Capture the cell that displays the provided text and extract its [x, y] central coordinate. 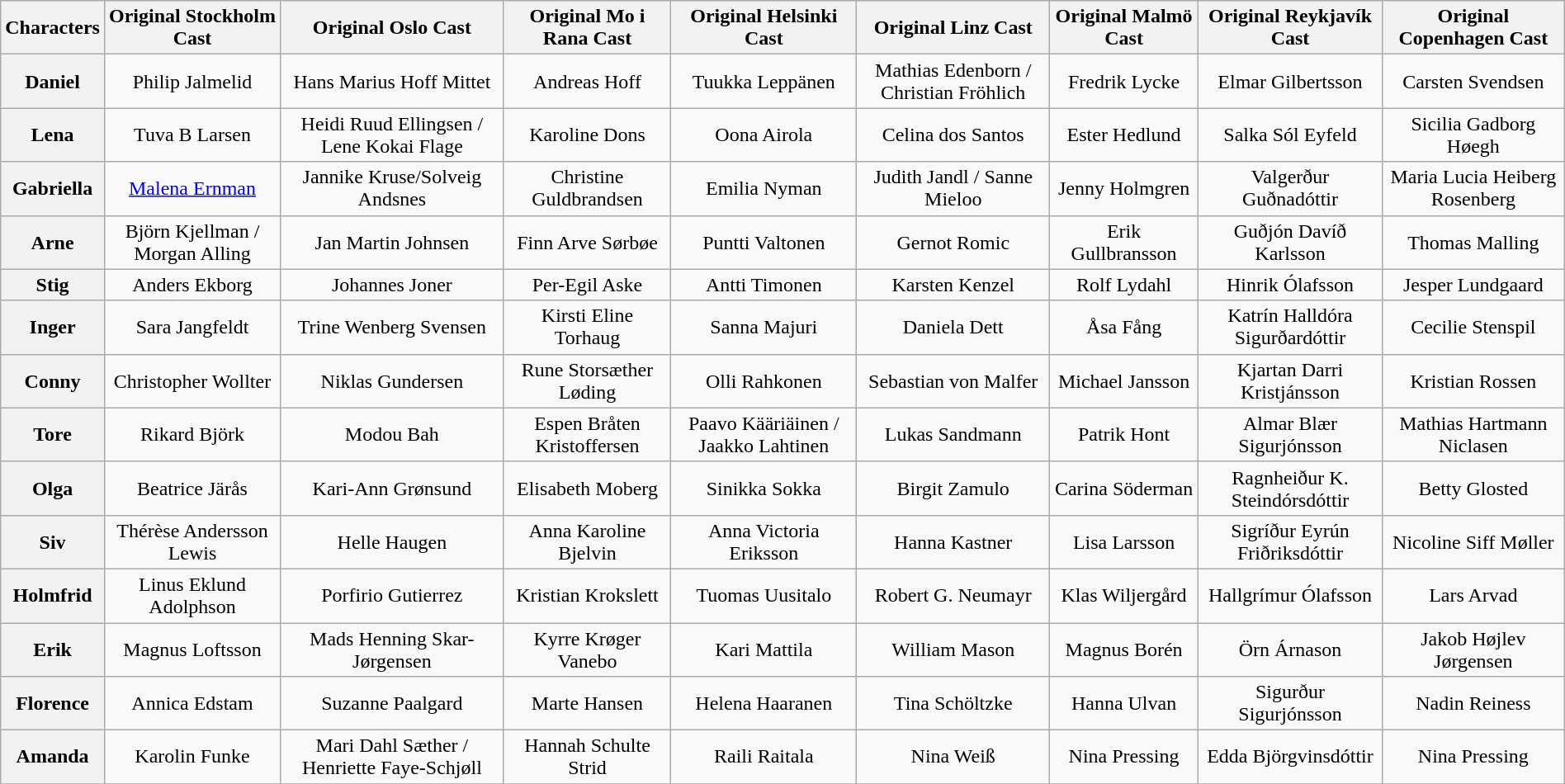
Mathias Hartmann Niclasen [1473, 434]
Michael Jansson [1124, 381]
Birgit Zamulo [953, 489]
Ester Hedlund [1124, 135]
Johannes Joner [393, 285]
Olli Rahkonen [764, 381]
Hanna Kastner [953, 541]
Philip Jalmelid [191, 81]
Katrín Halldóra Sigurðardóttir [1291, 327]
Almar Blær Sigurjónsson [1291, 434]
Characters [53, 28]
Jesper Lundgaard [1473, 285]
Sigríður Eyrún Friðriksdóttir [1291, 541]
Carsten Svendsen [1473, 81]
Porfirio Gutierrez [393, 596]
Florence [53, 703]
Betty Glosted [1473, 489]
Jan Martin Johnsen [393, 243]
Lisa Larsson [1124, 541]
Anna Victoria Eriksson [764, 541]
Kristian Rossen [1473, 381]
Kari-Ann Grønsund [393, 489]
Oona Airola [764, 135]
Daniela Dett [953, 327]
Hinrik Ólafsson [1291, 285]
Hallgrímur Ólafsson [1291, 596]
Celina dos Santos [953, 135]
Original Copenhagen Cast [1473, 28]
Elisabeth Moberg [588, 489]
Judith Jandl / Sanne Mieloo [953, 188]
Kirsti Eline Torhaug [588, 327]
Original Helsinki Cast [764, 28]
Rune Storsæther Løding [588, 381]
Thomas Malling [1473, 243]
Niklas Gundersen [393, 381]
Paavo Kääriäinen / Jaakko Lahtinen [764, 434]
Erik [53, 649]
Andreas Hoff [588, 81]
Mads Henning Skar-Jørgensen [393, 649]
Karsten Kenzel [953, 285]
Cecilie Stenspil [1473, 327]
Gernot Romic [953, 243]
Sigurður Sigurjónsson [1291, 703]
Anders Ekborg [191, 285]
Kari Mattila [764, 649]
Beatrice Järås [191, 489]
Thérèse Andersson Lewis [191, 541]
Siv [53, 541]
Jakob Højlev Jørgensen [1473, 649]
Antti Timonen [764, 285]
Puntti Valtonen [764, 243]
Heidi Ruud Ellingsen / Lene Kokai Flage [393, 135]
Tuukka Leppänen [764, 81]
Robert G. Neumayr [953, 596]
Holmfrid [53, 596]
Mathias Edenborn / Christian Fröhlich [953, 81]
Mari Dahl Sæther / Henriette Faye-Schjøll [393, 758]
Jenny Holmgren [1124, 188]
Christopher Wollter [191, 381]
Karoline Dons [588, 135]
Kjartan Darri Kristjánsson [1291, 381]
Olga [53, 489]
Conny [53, 381]
Per-Egil Aske [588, 285]
Rolf Lydahl [1124, 285]
Sicilia Gadborg Høegh [1473, 135]
Helle Haugen [393, 541]
Kyrre Krøger Vanebo [588, 649]
Patrik Hont [1124, 434]
Erik Gullbransson [1124, 243]
Tina Schöltzke [953, 703]
Original Linz Cast [953, 28]
Arne [53, 243]
Raili Raitala [764, 758]
Sebastian von Malfer [953, 381]
Carina Söderman [1124, 489]
Elmar Gilbertsson [1291, 81]
Nadin Reiness [1473, 703]
Ragnheiður K. Steindórsdóttir [1291, 489]
Suzanne Paalgard [393, 703]
Rikard Björk [191, 434]
Hanna Ulvan [1124, 703]
Guðjón Davíð Karlsson [1291, 243]
Nina Weiß [953, 758]
Anna Karoline Bjelvin [588, 541]
Fredrik Lycke [1124, 81]
Gabriella [53, 188]
Maria Lucia Heiberg Rosenberg [1473, 188]
Tuomas Uusitalo [764, 596]
Original Stockholm Cast [191, 28]
Original Mo i Rana Cast [588, 28]
Sanna Majuri [764, 327]
Finn Arve Sørbøe [588, 243]
Åsa Fång [1124, 327]
Sinikka Sokka [764, 489]
Karolin Funke [191, 758]
Magnus Loftsson [191, 649]
Helena Haaranen [764, 703]
Salka Sól Eyfeld [1291, 135]
Trine Wenberg Svensen [393, 327]
Hans Marius Hoff Mittet [393, 81]
Edda Björgvinsdóttir [1291, 758]
William Mason [953, 649]
Hannah Schulte Strid [588, 758]
Lars Arvad [1473, 596]
Magnus Borén [1124, 649]
Annica Edstam [191, 703]
Lukas Sandmann [953, 434]
Linus Eklund Adolphson [191, 596]
Original Oslo Cast [393, 28]
Inger [53, 327]
Sara Jangfeldt [191, 327]
Stig [53, 285]
Jannike Kruse/Solveig Andsnes [393, 188]
Emilia Nyman [764, 188]
Christine Guldbrandsen [588, 188]
Marte Hansen [588, 703]
Valgerður Guðnadóttir [1291, 188]
Original Malmö Cast [1124, 28]
Amanda [53, 758]
Kristian Krokslett [588, 596]
Björn Kjellman / Morgan Alling [191, 243]
Espen Bråten Kristoffersen [588, 434]
Daniel [53, 81]
Modou Bah [393, 434]
Nicoline Siff Møller [1473, 541]
Klas Wiljergård [1124, 596]
Tuva B Larsen [191, 135]
Tore [53, 434]
Lena [53, 135]
Örn Árnason [1291, 649]
Malena Ernman [191, 188]
Original Reykjavík Cast [1291, 28]
